Return (x, y) of the center of cell containing provided text 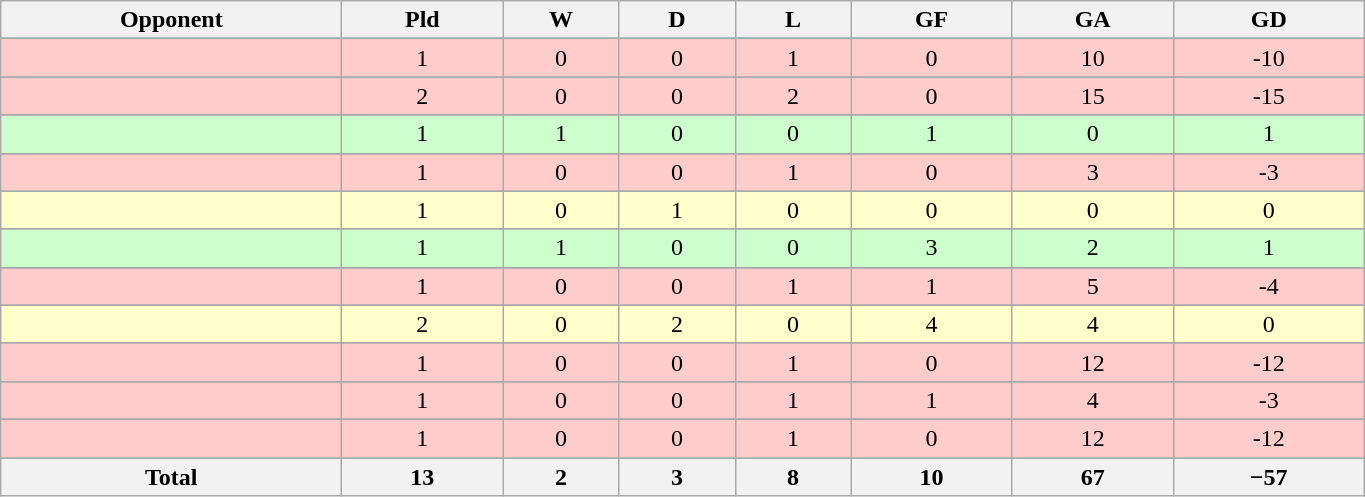
8 (793, 477)
L (793, 20)
D (677, 20)
Opponent (172, 20)
67 (1092, 477)
5 (1092, 286)
-10 (1268, 58)
GA (1092, 20)
W (561, 20)
13 (422, 477)
15 (1092, 96)
-4 (1268, 286)
Pld (422, 20)
GF (932, 20)
-15 (1268, 96)
Total (172, 477)
GD (1268, 20)
−57 (1268, 477)
